For the text-containing cell, return its midpoint in [X, Y] coordinate format. 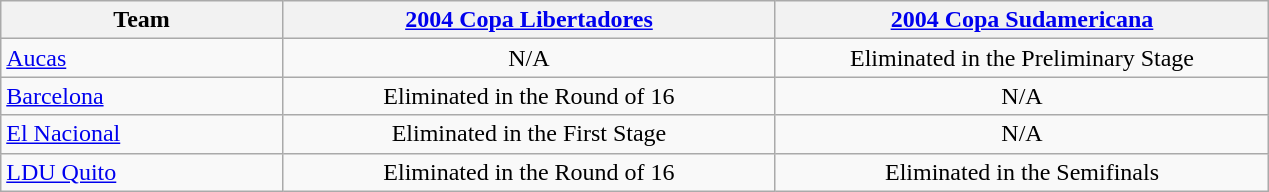
Aucas [142, 58]
2004 Copa Sudamericana [1022, 20]
Eliminated in the Preliminary Stage [1022, 58]
Eliminated in the Semifinals [1022, 172]
El Nacional [142, 134]
Team [142, 20]
LDU Quito [142, 172]
Eliminated in the First Stage [528, 134]
Barcelona [142, 96]
2004 Copa Libertadores [528, 20]
